Locate the cell with the specified text and output its (x, y) center coordinate. 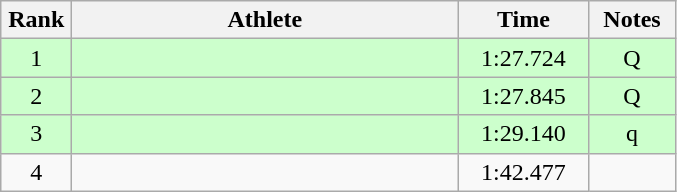
2 (36, 96)
Notes (632, 20)
3 (36, 134)
Rank (36, 20)
Athlete (265, 20)
q (632, 134)
1:27.845 (524, 96)
1 (36, 58)
1:29.140 (524, 134)
Time (524, 20)
1:42.477 (524, 172)
4 (36, 172)
1:27.724 (524, 58)
